Search for the cell housing the specified text and yield its [X, Y] center coordinate. 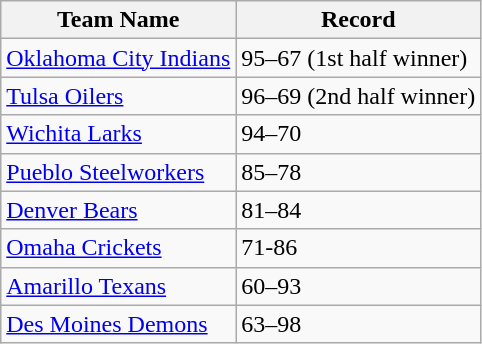
Tulsa Oilers [118, 96]
Amarillo Texans [118, 286]
96–69 (2nd half winner) [358, 96]
71-86 [358, 248]
81–84 [358, 210]
Des Moines Demons [118, 324]
95–67 (1st half winner) [358, 58]
Oklahoma City Indians [118, 58]
60–93 [358, 286]
Pueblo Steelworkers [118, 172]
63–98 [358, 324]
Wichita Larks [118, 134]
85–78 [358, 172]
Record [358, 20]
Omaha Crickets [118, 248]
Team Name [118, 20]
Denver Bears [118, 210]
94–70 [358, 134]
